From the cell containing the given text, extract its center point as [X, Y] coordinate. 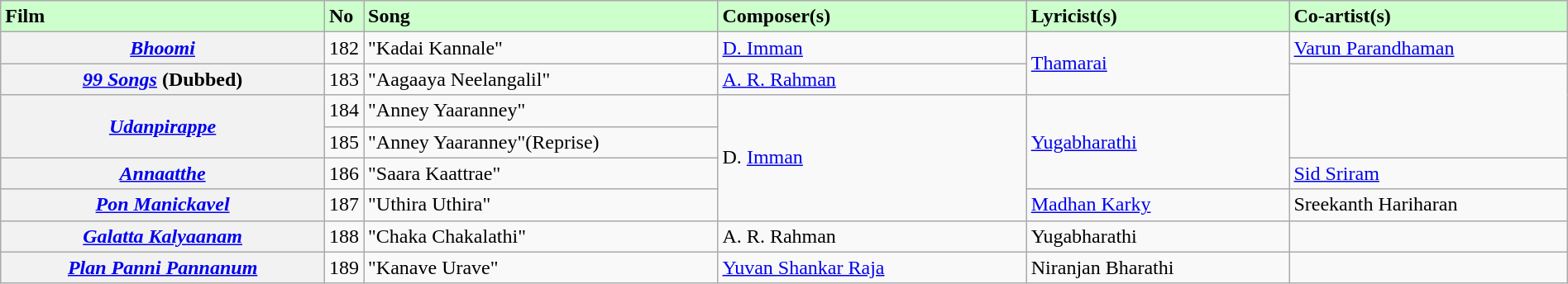
Thamarai [1158, 64]
Song [541, 17]
Madhan Karky [1158, 205]
"Anney Yaaranney"(Reprise) [541, 142]
99 Songs (Dubbed) [163, 79]
Plan Panni Pannanum [163, 267]
182 [344, 48]
Film [163, 17]
No [344, 17]
Annaatthe [163, 173]
"Anney Yaaranney" [541, 111]
"Kadai Kannale" [541, 48]
187 [344, 205]
Pon Manickavel [163, 205]
"Uthira Uthira" [541, 205]
Galatta Kalyaanam [163, 236]
Co-artist(s) [1428, 17]
184 [344, 111]
"Chaka Chakalathi" [541, 236]
Composer(s) [872, 17]
"Aagaaya Neelangalil" [541, 79]
"Kanave Urave" [541, 267]
186 [344, 173]
189 [344, 267]
Varun Parandhaman [1428, 48]
Niranjan Bharathi [1158, 267]
183 [344, 79]
188 [344, 236]
185 [344, 142]
Yuvan Shankar Raja [872, 267]
Lyricist(s) [1158, 17]
Sreekanth Hariharan [1428, 205]
"Saara Kaattrae" [541, 173]
Bhoomi [163, 48]
Sid Sriram [1428, 173]
Udanpirappe [163, 126]
